Determine the (x, y) coordinate at the center of the cell enclosing the given text.  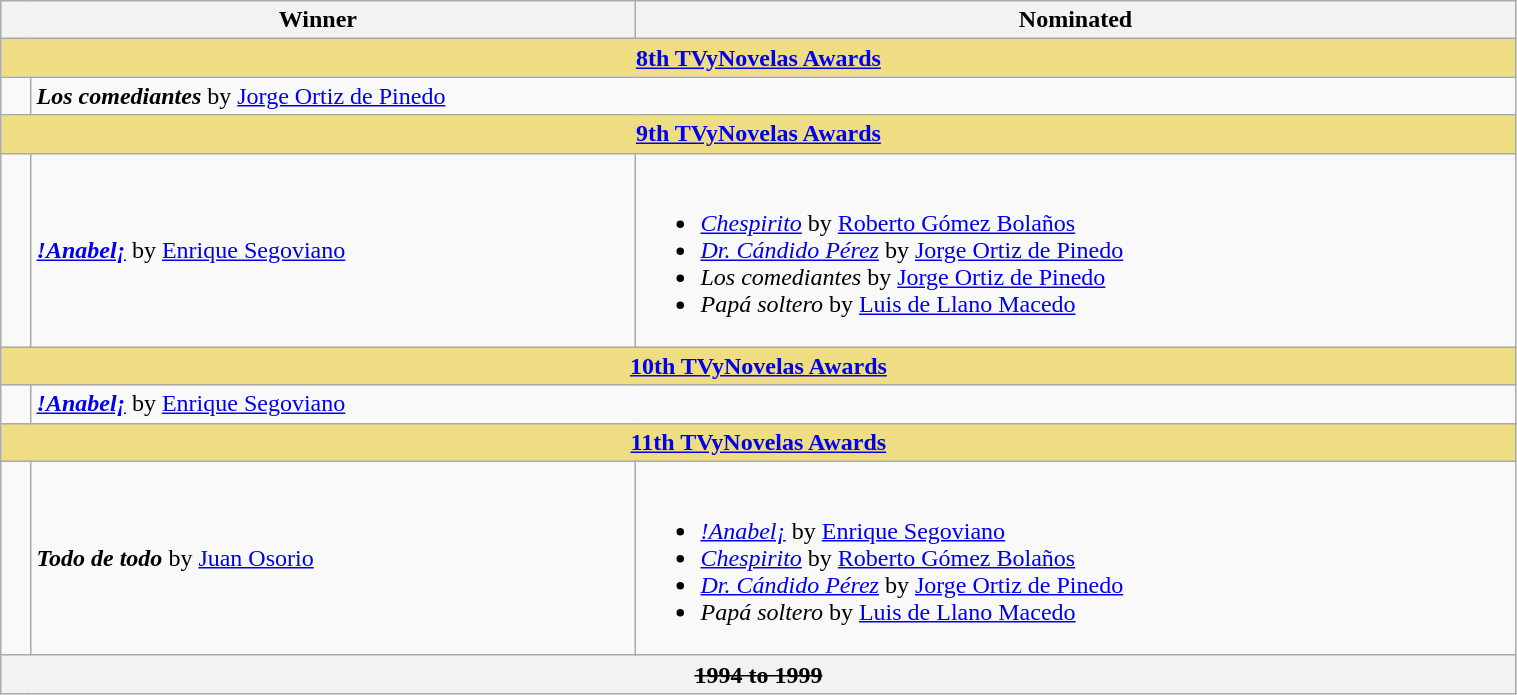
Winner (318, 20)
8th TVyNovelas Awards (758, 58)
9th TVyNovelas Awards (758, 134)
Todo de todo by Juan Osorio (333, 558)
1994 to 1999 (758, 674)
11th TVyNovelas Awards (758, 442)
10th TVyNovelas Awards (758, 366)
Los comediantes by Jorge Ortiz de Pinedo (774, 96)
Nominated (1076, 20)
!Anabel¡ by Enrique SegovianoChespirito by Roberto Gómez BolañosDr. Cándido Pérez by Jorge Ortiz de PinedoPapá soltero by Luis de Llano Macedo (1076, 558)
